Extract the [x, y] coordinate from the center of the cell holding the provided text.  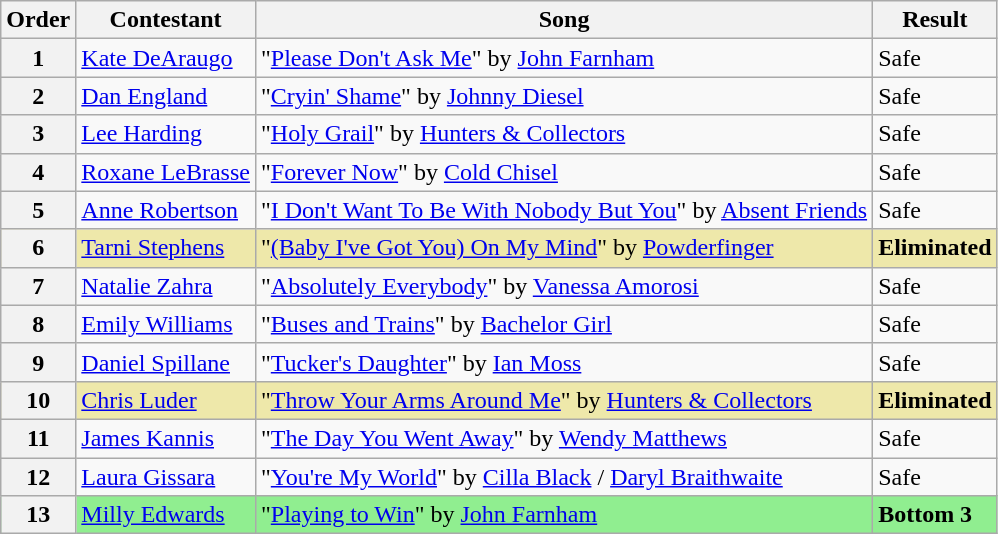
3 [38, 134]
11 [38, 438]
5 [38, 210]
"I Don't Want To Be With Nobody But You" by Absent Friends [564, 210]
Contestant [166, 20]
"(Baby I've Got You) On My Mind" by Powderfinger [564, 248]
"Holy Grail" by Hunters & Collectors [564, 134]
Chris Luder [166, 400]
6 [38, 248]
Laura Gissara [166, 477]
"Cryin' Shame" by Johnny Diesel [564, 96]
Roxane LeBrasse [166, 172]
Kate DeAraugo [166, 58]
9 [38, 362]
Dan England [166, 96]
Order [38, 20]
"Playing to Win" by John Farnham [564, 515]
Natalie Zahra [166, 286]
10 [38, 400]
1 [38, 58]
8 [38, 324]
Anne Robertson [166, 210]
Milly Edwards [166, 515]
Lee Harding [166, 134]
"Throw Your Arms Around Me" by Hunters & Collectors [564, 400]
"Buses and Trains" by Bachelor Girl [564, 324]
"You're My World" by Cilla Black / Daryl Braithwaite [564, 477]
12 [38, 477]
Daniel Spillane [166, 362]
Emily Williams [166, 324]
13 [38, 515]
Tarni Stephens [166, 248]
7 [38, 286]
Song [564, 20]
"The Day You Went Away" by Wendy Matthews [564, 438]
Bottom 3 [935, 515]
"Tucker's Daughter" by Ian Moss [564, 362]
"Absolutely Everybody" by Vanessa Amorosi [564, 286]
4 [38, 172]
James Kannis [166, 438]
"Forever Now" by Cold Chisel [564, 172]
2 [38, 96]
Result [935, 20]
"Please Don't Ask Me" by John Farnham [564, 58]
